Locate the cell with the specified text and output its (x, y) center coordinate. 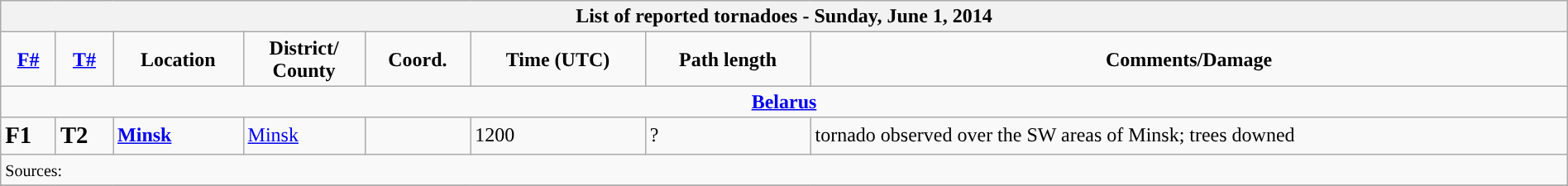
F# (28, 60)
1200 (557, 136)
T2 (84, 136)
T# (84, 60)
List of reported tornadoes - Sunday, June 1, 2014 (784, 17)
Time (UTC) (557, 60)
F1 (28, 136)
Belarus (784, 102)
Coord. (418, 60)
? (728, 136)
District/County (304, 60)
Comments/Damage (1189, 60)
Location (179, 60)
Path length (728, 60)
Sources: (784, 169)
tornado observed over the SW areas of Minsk; trees downed (1189, 136)
